Provide the (x, y) coordinate of the cell's center where the given text is located.  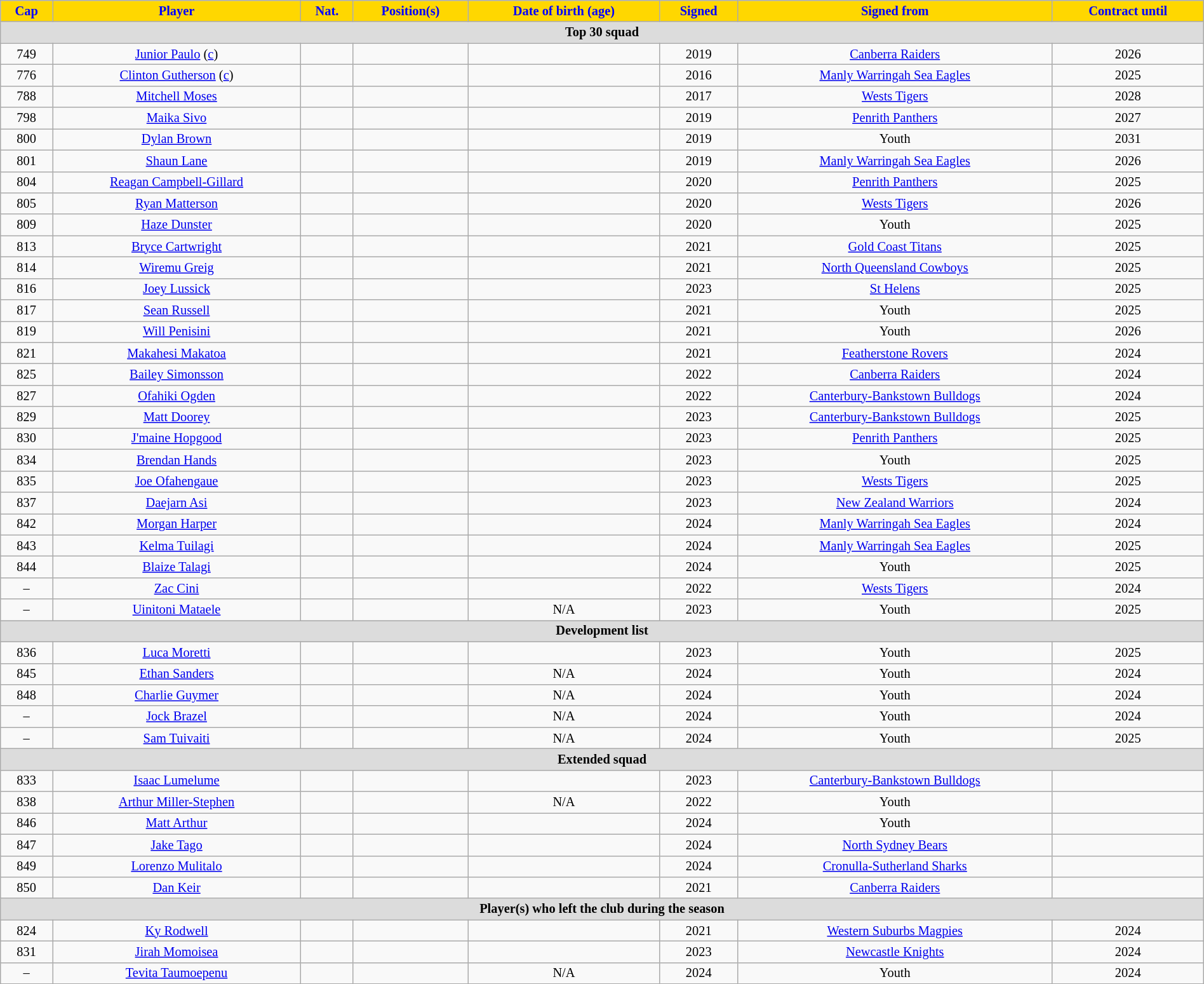
Reagan Campbell-Gillard (177, 182)
838 (27, 802)
847 (27, 845)
Morgan Harper (177, 524)
Development list (602, 631)
Lorenzo Mulitalo (177, 866)
Luca Moretti (177, 652)
800 (27, 139)
Arthur Miller-Stephen (177, 802)
Signed from (895, 11)
Contract until (1128, 11)
Player (177, 11)
788 (27, 97)
St Helens (895, 289)
Signed (699, 11)
2027 (1128, 118)
834 (27, 460)
Western Suburbs Magpies (895, 931)
836 (27, 652)
Wiremu Greig (177, 267)
Will Penisini (177, 332)
J'maine Hopgood (177, 438)
Newcastle Knights (895, 952)
833 (27, 781)
Uinitoni Mataele (177, 610)
North Queensland Cowboys (895, 267)
Top 30 squad (602, 32)
Jake Tago (177, 845)
Cronulla-Sutherland Sharks (895, 866)
Joey Lussick (177, 289)
Featherstone Rovers (895, 353)
Haze Dunster (177, 225)
817 (27, 311)
850 (27, 887)
Makahesi Makatoa (177, 353)
825 (27, 374)
Date of birth (age) (564, 11)
821 (27, 353)
North Sydney Bears (895, 845)
829 (27, 417)
843 (27, 546)
Brendan Hands (177, 460)
Charlie Guymer (177, 695)
848 (27, 695)
Ethan Sanders (177, 674)
844 (27, 567)
805 (27, 203)
Tevita Taumoepenu (177, 973)
Zac Cini (177, 588)
Ryan Matterson (177, 203)
801 (27, 161)
Position(s) (410, 11)
2031 (1128, 139)
2016 (699, 75)
842 (27, 524)
Nat. (328, 11)
Ky Rodwell (177, 931)
846 (27, 823)
Kelma Tuilagi (177, 546)
804 (27, 182)
Gold Coast Titans (895, 246)
Bailey Simonsson (177, 374)
Shaun Lane (177, 161)
Jirah Momoisea (177, 952)
837 (27, 502)
749 (27, 54)
776 (27, 75)
849 (27, 866)
Joe Ofahengaue (177, 482)
819 (27, 332)
Dylan Brown (177, 139)
827 (27, 396)
845 (27, 674)
813 (27, 246)
831 (27, 952)
Ofahiki Ogden (177, 396)
Extended squad (602, 759)
Clinton Gutherson (c) (177, 75)
816 (27, 289)
Mitchell Moses (177, 97)
Isaac Lumelume (177, 781)
Jock Brazel (177, 717)
814 (27, 267)
Daejarn Asi (177, 502)
Sean Russell (177, 311)
Cap (27, 11)
Player(s) who left the club during the season (602, 909)
830 (27, 438)
809 (27, 225)
Junior Paulo (c) (177, 54)
Matt Arthur (177, 823)
Sam Tuivaiti (177, 738)
2017 (699, 97)
Maika Sivo (177, 118)
Dan Keir (177, 887)
Bryce Cartwright (177, 246)
Blaize Talagi (177, 567)
824 (27, 931)
798 (27, 118)
835 (27, 482)
Matt Doorey (177, 417)
2028 (1128, 97)
New Zealand Warriors (895, 502)
